Capture the cell that displays the provided text and extract its [X, Y] central coordinate. 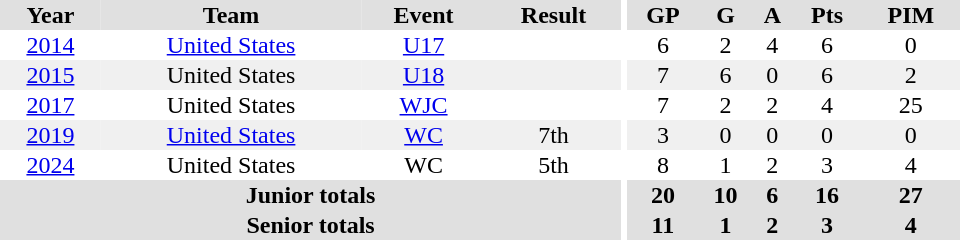
5th [554, 165]
WJC [424, 105]
U18 [424, 75]
2024 [50, 165]
Result [554, 15]
25 [911, 105]
Team [231, 15]
10 [726, 195]
A [772, 15]
27 [911, 195]
7th [554, 135]
2017 [50, 105]
U17 [424, 45]
Pts [826, 15]
8 [663, 165]
2014 [50, 45]
G [726, 15]
16 [826, 195]
20 [663, 195]
Junior totals [310, 195]
Year [50, 15]
GP [663, 15]
11 [663, 225]
Senior totals [310, 225]
2019 [50, 135]
2015 [50, 75]
PIM [911, 15]
Event [424, 15]
